Detect which cell encompasses the target text, then output its [x, y] center coordinate. 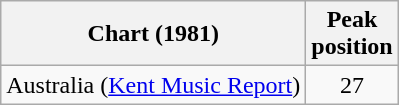
Chart (1981) [154, 34]
Australia (Kent Music Report) [154, 85]
Peakposition [352, 34]
27 [352, 85]
